Output the [x, y] coordinate of the center of the cell containing the given text.  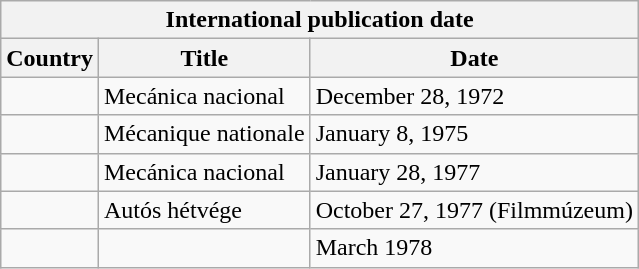
October 27, 1977 (Filmmúzeum) [474, 210]
International publication date [320, 20]
Date [474, 58]
January 28, 1977 [474, 172]
Country [50, 58]
March 1978 [474, 248]
Title [204, 58]
January 8, 1975 [474, 134]
Autós hétvége [204, 210]
December 28, 1972 [474, 96]
Mécanique nationale [204, 134]
